Pinpoint the cell where the given text exists, returning its (X, Y) midpoint coordinate. 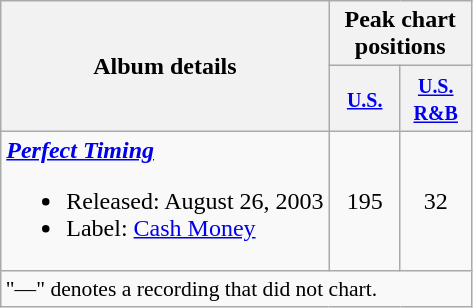
Album details (165, 66)
32 (436, 201)
195 (364, 201)
"—" denotes a recording that did not chart. (236, 289)
U.S. (364, 98)
Peak chart positions (400, 34)
U.S. R&B (436, 98)
Perfect TimingReleased: August 26, 2003Label: Cash Money (165, 201)
